Search for the cell housing the specified text and yield its (X, Y) center coordinate. 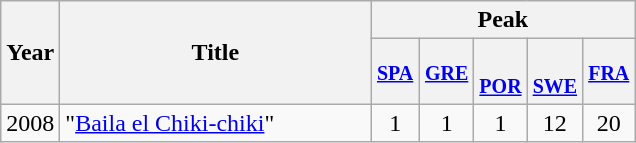
Year (30, 52)
GRE (446, 72)
12 (555, 123)
2008 (30, 123)
Peak (503, 20)
SWE (555, 72)
20 (609, 123)
Title (216, 52)
SPA (396, 72)
"Baila el Chiki-chiki" (216, 123)
POR (500, 72)
FRA (609, 72)
